Provide the (x, y) coordinate of the cell's center where the given text is located.  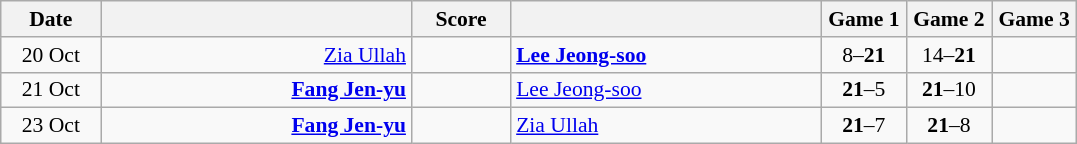
21–10 (948, 90)
Score (461, 19)
Date (51, 19)
21–8 (948, 126)
21 Oct (51, 90)
21–7 (864, 126)
21–5 (864, 90)
20 Oct (51, 55)
23 Oct (51, 126)
Game 3 (1034, 19)
Game 2 (948, 19)
14–21 (948, 55)
8–21 (864, 55)
Game 1 (864, 19)
